Pinpoint the cell where the given text exists, returning its [X, Y] midpoint coordinate. 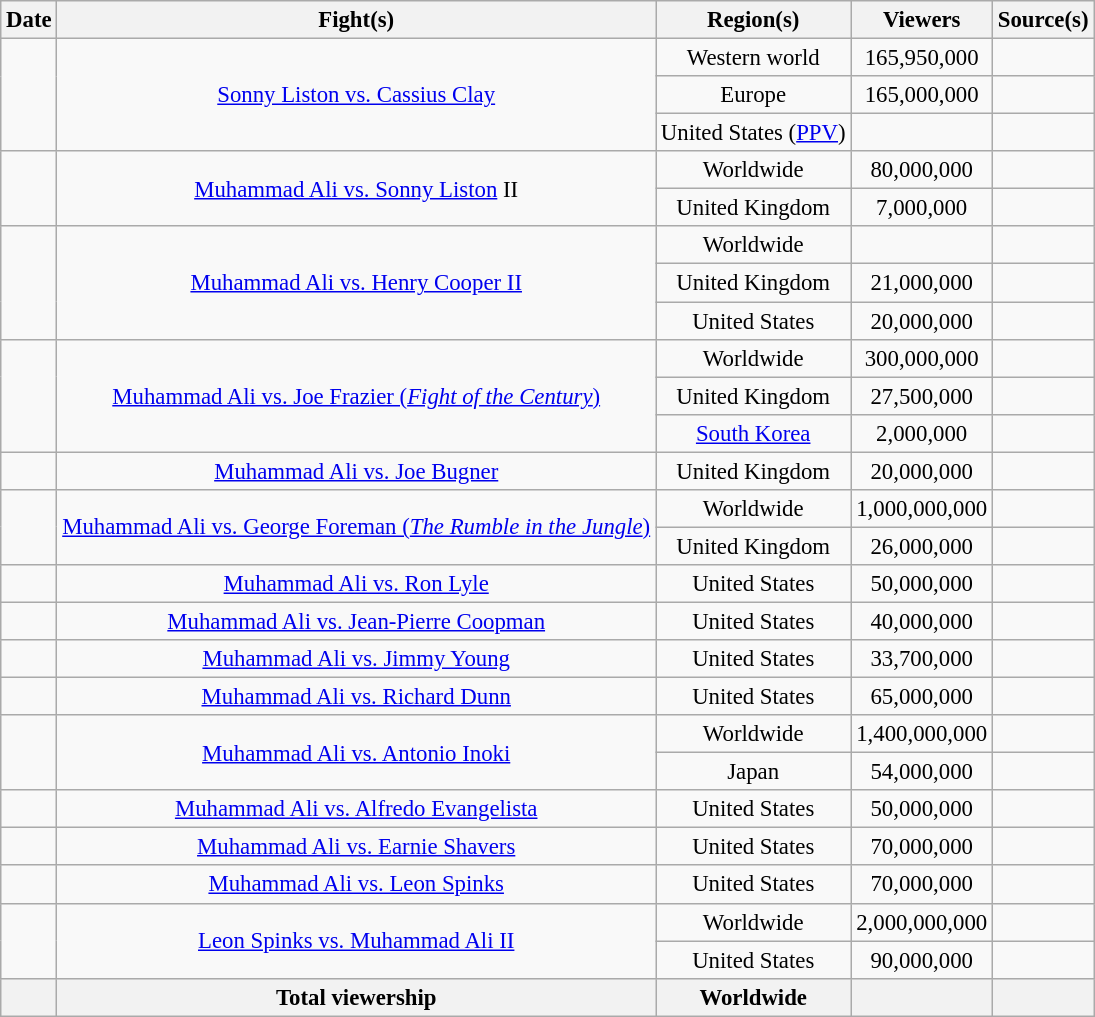
Western world [754, 58]
40,000,000 [922, 621]
Muhammad Ali vs. Jean-Pierre Coopman [356, 621]
2,000,000 [922, 433]
80,000,000 [922, 170]
21,000,000 [922, 283]
Muhammad Ali vs. George Foreman (The Rumble in the Jungle) [356, 528]
1,000,000,000 [922, 509]
United States (PPV) [754, 133]
300,000,000 [922, 358]
Muhammad Ali vs. Alfredo Evangelista [356, 809]
165,950,000 [922, 58]
2,000,000,000 [922, 922]
South Korea [754, 433]
Leon Spinks vs. Muhammad Ali II [356, 940]
7,000,000 [922, 208]
Europe [754, 95]
1,400,000,000 [922, 734]
Total viewership [356, 997]
Sonny Liston vs. Cassius Clay [356, 96]
Muhammad Ali vs. Ron Lyle [356, 584]
Muhammad Ali vs. Antonio Inoki [356, 752]
Date [29, 20]
Muhammad Ali vs. Sonny Liston II [356, 188]
Muhammad Ali vs. Earnie Shavers [356, 847]
Muhammad Ali vs. Leon Spinks [356, 885]
Muhammad Ali vs. Joe Frazier (Fight of the Century) [356, 396]
Muhammad Ali vs. Richard Dunn [356, 697]
33,700,000 [922, 659]
Viewers [922, 20]
27,500,000 [922, 396]
Muhammad Ali vs. Henry Cooper II [356, 282]
Fight(s) [356, 20]
54,000,000 [922, 772]
Muhammad Ali vs. Joe Bugner [356, 471]
65,000,000 [922, 697]
Region(s) [754, 20]
Source(s) [1042, 20]
Japan [754, 772]
Muhammad Ali vs. Jimmy Young [356, 659]
26,000,000 [922, 546]
90,000,000 [922, 960]
165,000,000 [922, 95]
